Extract the (X, Y) coordinate from the center of the cell holding the provided text.  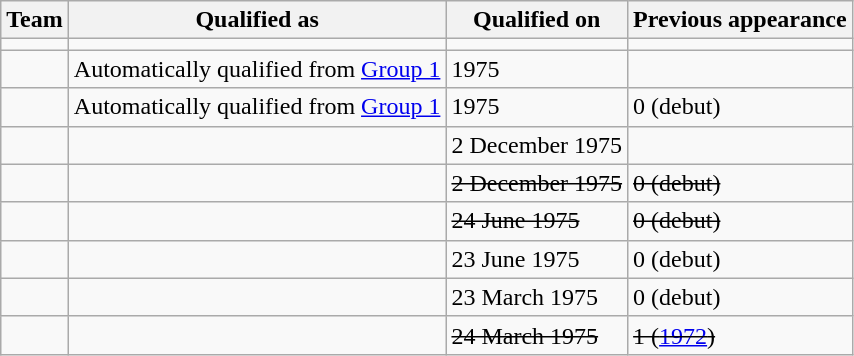
Team (35, 20)
24 June 1975 (537, 221)
23 June 1975 (537, 259)
24 March 1975 (537, 335)
Qualified on (537, 20)
23 March 1975 (537, 297)
1 (1972) (740, 335)
Qualified as (257, 20)
Previous appearance (740, 20)
